Locate the cell with the specified text and output its (X, Y) center coordinate. 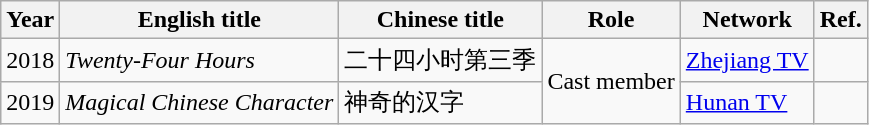
2018 (30, 60)
2019 (30, 102)
Year (30, 20)
二十四小时第三季 (440, 60)
Cast member (611, 82)
Role (611, 20)
Ref. (840, 20)
Zhejiang TV (747, 60)
Chinese title (440, 20)
Magical Chinese Character (200, 102)
English title (200, 20)
Hunan TV (747, 102)
神奇的汉字 (440, 102)
Twenty-Four Hours (200, 60)
Network (747, 20)
